Return (x, y) of the center of cell containing provided text 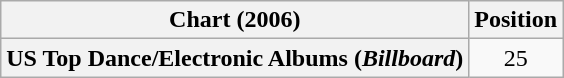
US Top Dance/Electronic Albums (Billboard) (235, 58)
Position (516, 20)
Chart (2006) (235, 20)
25 (516, 58)
